Search for the cell housing the specified text and yield its [x, y] center coordinate. 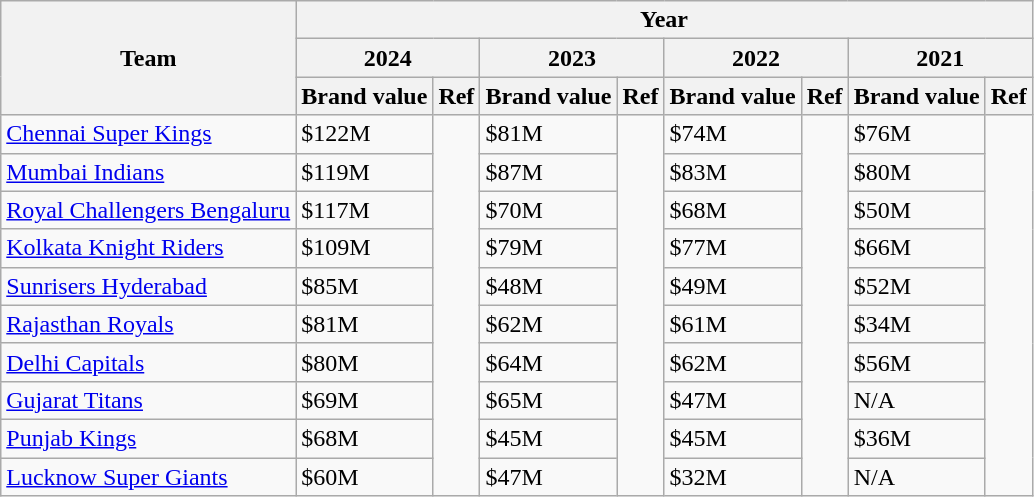
Kolkata Knight Riders [148, 248]
Delhi Capitals [148, 362]
$69M [364, 400]
$70M [548, 210]
$83M [732, 172]
$50M [916, 210]
Lucknow Super Giants [148, 477]
$49M [732, 286]
$122M [364, 134]
$76M [916, 134]
2022 [756, 58]
$34M [916, 324]
$64M [548, 362]
$61M [732, 324]
Punjab Kings [148, 438]
$74M [732, 134]
$119M [364, 172]
$56M [916, 362]
$109M [364, 248]
$77M [732, 248]
$52M [916, 286]
$48M [548, 286]
$66M [916, 248]
Team [148, 58]
$87M [548, 172]
Gujarat Titans [148, 400]
$79M [548, 248]
Year [664, 20]
2021 [940, 58]
Mumbai Indians [148, 172]
$117M [364, 210]
$36M [916, 438]
$65M [548, 400]
Rajasthan Royals [148, 324]
$60M [364, 477]
$85M [364, 286]
2024 [388, 58]
Chennai Super Kings [148, 134]
Royal Challengers Bengaluru [148, 210]
Sunrisers Hyderabad [148, 286]
$32M [732, 477]
2023 [572, 58]
